For the text-containing cell, return its midpoint in [X, Y] coordinate format. 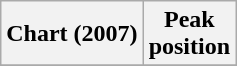
Peakposition [189, 34]
Chart (2007) [72, 34]
